Scan for the cell matching the given text and deliver its [X, Y] coordinate at center. 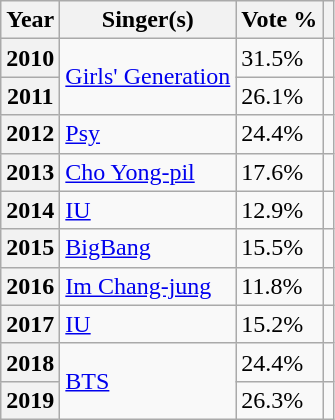
2011 [30, 96]
2017 [30, 324]
17.6% [280, 172]
Psy [148, 134]
2012 [30, 134]
11.8% [280, 286]
Vote % [280, 20]
2013 [30, 172]
26.3% [280, 400]
Im Chang-jung [148, 286]
15.5% [280, 248]
2018 [30, 362]
15.2% [280, 324]
BTS [148, 381]
2015 [30, 248]
BigBang [148, 248]
2019 [30, 400]
Year [30, 20]
26.1% [280, 96]
2010 [30, 58]
2016 [30, 286]
Cho Yong-pil [148, 172]
Girls' Generation [148, 77]
Singer(s) [148, 20]
2014 [30, 210]
12.9% [280, 210]
31.5% [280, 58]
